Return the [X, Y] coordinate for the center point of the cell that contains the specified text.  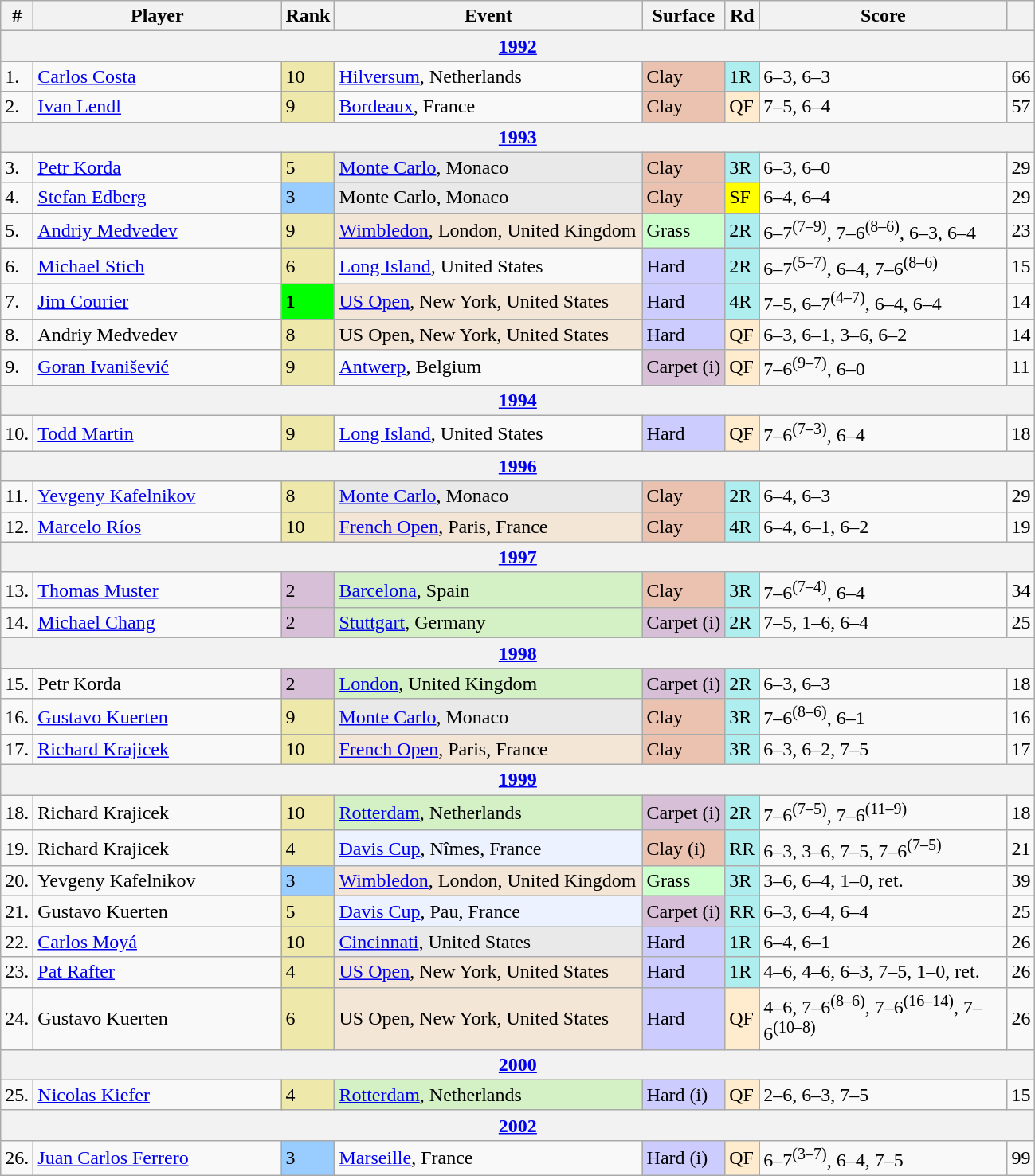
17 [1021, 750]
20. [18, 881]
1993 [518, 137]
24. [18, 1018]
2–6, 6–3, 7–5 [883, 1095]
57 [1021, 107]
Marcelo Ríos [158, 527]
1997 [518, 557]
18. [18, 813]
Bordeaux, France [488, 107]
66 [1021, 76]
11 [1021, 368]
4. [18, 198]
2000 [518, 1064]
Nicolas Kiefer [158, 1095]
13. [18, 590]
Davis Cup, Pau, France [488, 911]
Ivan Lendl [158, 107]
Surface [684, 16]
Clay (i) [684, 848]
Jim Courier [158, 301]
Player [158, 16]
99 [1021, 1158]
2. [18, 107]
6–4, 6–4 [883, 198]
Barcelona, Spain [488, 590]
6–3, 6–1, 3–6, 6–2 [883, 335]
1996 [518, 466]
1 [308, 301]
Pat Rafter [158, 972]
Michael Chang [158, 623]
Carlos Moyá [158, 942]
7–6(7–3), 6–4 [883, 433]
Marseille, France [488, 1158]
6–3, 3–6, 7–5, 7–6(7–5) [883, 848]
39 [1021, 881]
Davis Cup, Nîmes, France [488, 848]
6–4, 6–3 [883, 496]
6–7(7–9), 7–6(8–6), 6–3, 6–4 [883, 231]
SF [743, 198]
23. [18, 972]
Juan Carlos Ferrero [158, 1158]
12. [18, 527]
11. [18, 496]
6–3, 6–4, 6–4 [883, 911]
London, United Kingdom [488, 684]
21 [1021, 848]
7–6(7–4), 6–4 [883, 590]
6–3, 6–0 [883, 167]
Todd Martin [158, 433]
Carlos Costa [158, 76]
Antwerp, Belgium [488, 368]
21. [18, 911]
# [18, 16]
19. [18, 848]
Goran Ivanišević [158, 368]
1. [18, 76]
3–6, 6–4, 1–0, ret. [883, 881]
7–6(8–6), 6–1 [883, 717]
1999 [518, 780]
7–5, 1–6, 6–4 [883, 623]
5. [18, 231]
Michael Stich [158, 266]
10. [18, 433]
19 [1021, 527]
Event [488, 16]
16. [18, 717]
7–5, 6–4 [883, 107]
Score [883, 16]
1994 [518, 400]
Rank [308, 16]
8. [18, 335]
6–3, 6–2, 7–5 [883, 750]
17. [18, 750]
Thomas Muster [158, 590]
6–4, 6–1, 6–2 [883, 527]
9. [18, 368]
Cincinnati, United States [488, 942]
6–7(5–7), 6–4, 7–6(8–6) [883, 266]
Stefan Edberg [158, 198]
14. [18, 623]
Rd [743, 16]
34 [1021, 590]
15. [18, 684]
1998 [518, 653]
4–6, 4–6, 6–3, 7–5, 1–0, ret. [883, 972]
6. [18, 266]
26. [18, 1158]
7–6(7–5), 7–6(11–9) [883, 813]
6–4, 6–1 [883, 942]
4–6, 7–6(8–6), 7–6(16–14), 7–6(10–8) [883, 1018]
1992 [518, 46]
7–5, 6–7(4–7), 6–4, 6–4 [883, 301]
7–6(9–7), 6–0 [883, 368]
7. [18, 301]
6–7(3–7), 6–4, 7–5 [883, 1158]
2002 [518, 1125]
Stuttgart, Germany [488, 623]
16 [1021, 717]
23 [1021, 231]
25. [18, 1095]
22. [18, 942]
Hilversum, Netherlands [488, 76]
3. [18, 167]
